Return [x, y] of the center of cell containing provided text 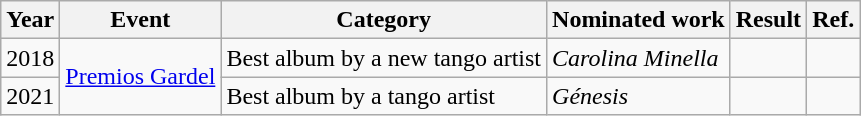
Ref. [834, 20]
Nominated work [639, 20]
Year [30, 20]
Category [384, 20]
Best album by a tango artist [384, 96]
Génesis [639, 96]
Result [768, 20]
Best album by a new tango artist [384, 58]
Premios Gardel [140, 77]
2018 [30, 58]
2021 [30, 96]
Event [140, 20]
Carolina Minella [639, 58]
